Provide the [x, y] coordinate of the cell's center where the given text is located.  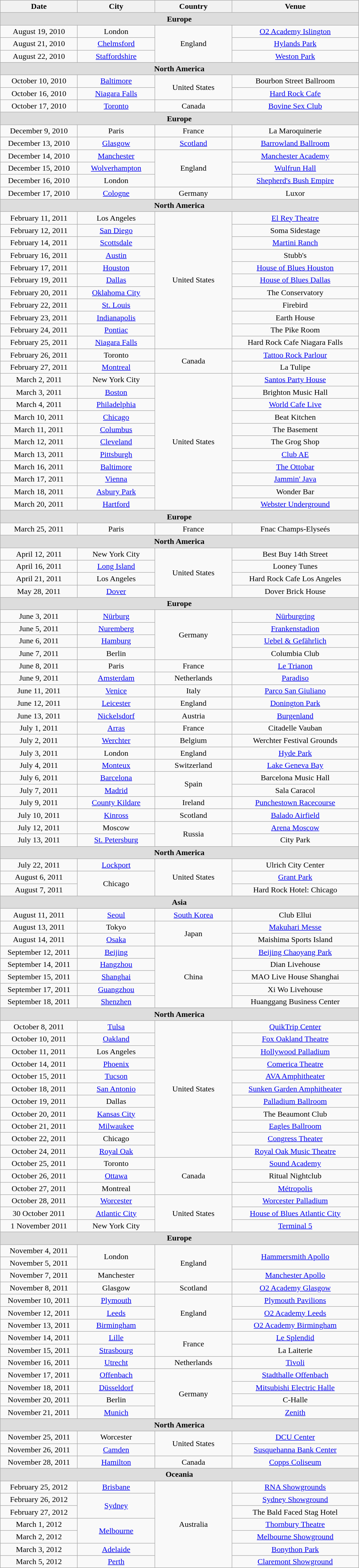
Huanggang Business Center [295, 1002]
April 16, 2011 [39, 566]
February 27, 2012 [39, 1512]
July 4, 2011 [39, 766]
March 2, 2011 [39, 380]
C-Halle [295, 1400]
October 21, 2011 [39, 1126]
Sunken Garden Amphitheater [295, 1089]
March 18, 2011 [39, 492]
Best Buy 14th Street [295, 554]
Dover Brick House [295, 591]
Indianapolis [116, 317]
April 21, 2011 [39, 579]
June 8, 2011 [39, 666]
Manchester Academy [295, 156]
October 10, 2010 [39, 81]
February 14, 2011 [39, 243]
Austin [116, 255]
Phoenix [116, 1064]
February 19, 2011 [39, 280]
October 15, 2011 [39, 1076]
July 10, 2011 [39, 815]
November 25, 2011 [39, 1437]
Russia [193, 834]
Hangzhou [116, 965]
Australia [193, 1524]
Donington Park [295, 703]
Firebird [295, 305]
July 1, 2011 [39, 728]
Tattoo Rock Parlour [295, 355]
Parco San Giuliano [295, 691]
Dover [116, 591]
Boston [116, 392]
Jammin' Java [295, 479]
August 19, 2010 [39, 31]
June 9, 2011 [39, 678]
Balado Airfield [295, 815]
Düsseldorf [116, 1388]
RNA Showgrounds [295, 1487]
Melbourne [116, 1530]
Royal Oak Music Theatre [295, 1151]
Vienna [116, 479]
October 26, 2011 [39, 1176]
August 7, 2011 [39, 890]
March 3, 2012 [39, 1549]
October 14, 2011 [39, 1064]
The Grog Shop [295, 442]
Shanghai [116, 977]
November 17, 2011 [39, 1375]
April 12, 2011 [39, 554]
Hamburg [116, 641]
World Cafe Live [295, 405]
November 21, 2011 [39, 1412]
Wolverhampton [116, 168]
March 25, 2011 [39, 529]
Tucson [116, 1076]
O2 Academy Leeds [295, 1313]
Switzerland [193, 766]
Barcelona Music Hall [295, 778]
Hard Rock Cafe Niagara Falls [295, 342]
July 6, 2011 [39, 778]
Lake Geneva Bay [295, 766]
Oakland [116, 1039]
Brighton Music Hall [295, 392]
November 12, 2011 [39, 1313]
Arena Moscow [295, 828]
MAO Live House Shanghai [295, 977]
Chelmsford [116, 44]
Ritual Nightclub [295, 1176]
Nickelsdorf [116, 716]
Strasbourg [116, 1350]
Barrowland Ballroom [295, 143]
Madrid [116, 790]
Amsterdam [116, 678]
Santos Party House [295, 380]
July 13, 2011 [39, 840]
June 5, 2011 [39, 629]
July 2, 2011 [39, 740]
Perth [116, 1562]
Xi Wo Livehouse [295, 989]
Staffordshire [116, 56]
November 26, 2011 [39, 1450]
La Tulipe [295, 367]
February 26, 2012 [39, 1499]
Shenzhen [116, 1002]
Leicester [116, 703]
June 13, 2011 [39, 716]
October 24, 2011 [39, 1151]
Hartford [116, 504]
Nürburgring [295, 616]
March 12, 2011 [39, 442]
La Laiterie [295, 1350]
Wonder Bar [295, 492]
Columbia Club [295, 653]
30 October 2011 [39, 1213]
Tokyo [116, 927]
San Diego [116, 230]
October 18, 2011 [39, 1089]
Werchter [116, 740]
November 18, 2011 [39, 1388]
Asbury Park [116, 492]
La Maroquinerie [295, 131]
Club AE [295, 454]
November 5, 2011 [39, 1263]
Date [39, 7]
February 22, 2011 [39, 305]
Osaka [116, 939]
March 4, 2011 [39, 405]
Country [193, 7]
South Korea [193, 915]
Cleveland [116, 442]
June 12, 2011 [39, 703]
Pontiac [116, 330]
October 25, 2011 [39, 1164]
Scottsdale [116, 243]
Métropolis [295, 1189]
February 17, 2011 [39, 268]
July 12, 2011 [39, 828]
Fnac Champs-Elyseés [295, 529]
Congress Theater [295, 1138]
Punchestown Racecourse [295, 803]
Melbourne Showground [295, 1537]
Hard Rock Cafe [295, 93]
The Ottobar [295, 467]
Lille [116, 1338]
San Antonio [116, 1089]
China [193, 977]
February 25, 2012 [39, 1487]
November 13, 2011 [39, 1325]
December 9, 2010 [39, 131]
Munich [116, 1412]
AVA Amphitheater [295, 1076]
November 28, 2011 [39, 1462]
Moscow [116, 828]
February 26, 2011 [39, 355]
Guangzhou [116, 989]
September 14, 2011 [39, 965]
November 7, 2011 [39, 1275]
Plymouth Pavilions [295, 1300]
February 20, 2011 [39, 293]
Hammersmith Apollo [295, 1257]
Arras [116, 728]
November 20, 2011 [39, 1400]
Columbus [116, 430]
Offenbach [116, 1375]
Club Ellui [295, 915]
Barcelona [116, 778]
Stadthalle Offenbach [295, 1375]
Italy [193, 691]
August 6, 2011 [39, 877]
March 20, 2011 [39, 504]
Bonython Park [295, 1549]
Hard Rock Cafe Los Angeles [295, 579]
Tulsa [116, 1027]
Thornbury Theatre [295, 1524]
July 3, 2011 [39, 753]
Worcester Palladium [295, 1201]
Hamilton [116, 1462]
Citadelle Vauban [295, 728]
February 27, 2011 [39, 367]
August 11, 2011 [39, 915]
Venue [295, 7]
Copps Coliseum [295, 1462]
Monteux [116, 766]
Dian Livehouse [295, 965]
Houston [116, 268]
Belgium [193, 740]
Long Island [116, 566]
August 14, 2011 [39, 939]
December 16, 2010 [39, 181]
El Rey Theatre [295, 218]
Beat Kitchen [295, 417]
Le Splendid [295, 1338]
December 15, 2010 [39, 168]
Luxor [295, 193]
Oklahoma City [116, 293]
Ulrich City Center [295, 865]
Comerica Theatre [295, 1064]
City [116, 7]
August 22, 2010 [39, 56]
Werchter Festival Grounds [295, 740]
March 16, 2011 [39, 467]
August 13, 2011 [39, 927]
Stubb's [295, 255]
Philadelphia [116, 405]
October 16, 2010 [39, 93]
Ireland [193, 803]
Sound Academy [295, 1164]
Japan [193, 933]
Royal Oak [116, 1151]
October 11, 2011 [39, 1052]
Camden [116, 1450]
March 13, 2011 [39, 454]
October 17, 2010 [39, 106]
March 11, 2011 [39, 430]
October 19, 2011 [39, 1101]
Seoul [116, 915]
November 8, 2011 [39, 1288]
March 10, 2011 [39, 417]
Atlantic City [116, 1213]
Maishima Sports Island [295, 939]
February 11, 2011 [39, 218]
November 4, 2011 [39, 1251]
September 12, 2011 [39, 952]
Oceania [179, 1475]
Uebel & Gefährlich [295, 641]
February 16, 2011 [39, 255]
St. Louis [116, 305]
October 8, 2011 [39, 1027]
June 11, 2011 [39, 691]
November 14, 2011 [39, 1338]
Hard Rock Hotel: Chicago [295, 890]
Leeds [116, 1313]
Utrecht [116, 1363]
Manchester Apollo [295, 1275]
County Kildare [116, 803]
November 16, 2011 [39, 1363]
October 10, 2011 [39, 1039]
Zenith [295, 1412]
Shepherd's Bush Empire [295, 181]
December 17, 2010 [39, 193]
Tivoli [295, 1363]
Milwaukee [116, 1126]
November 10, 2011 [39, 1300]
The Basement [295, 430]
Terminal 5 [295, 1226]
O2 Academy Birmingham [295, 1325]
October 22, 2011 [39, 1138]
Paradiso [295, 678]
Sala Caracol [295, 790]
Pittsburgh [116, 454]
Webster Underground [295, 504]
May 28, 2011 [39, 591]
Sydney Showground [295, 1499]
Looney Tunes [295, 566]
February 23, 2011 [39, 317]
Cologne [116, 193]
June 7, 2011 [39, 653]
Beijing [116, 952]
Hyde Park [295, 753]
Bovine Sex Club [295, 106]
October 20, 2011 [39, 1114]
Le Trianon [295, 666]
Wulfrun Hall [295, 168]
The Conservatory [295, 293]
QuikTrip Center [295, 1027]
Burgenland [295, 716]
Earth House [295, 317]
November 15, 2011 [39, 1350]
O2 Academy Glasgow [295, 1288]
December 14, 2010 [39, 156]
August 21, 2010 [39, 44]
1 November 2011 [39, 1226]
Austria [193, 716]
Kansas City [116, 1114]
St. Petersburg [116, 840]
House of Blues Dallas [295, 280]
House of Blues Houston [295, 268]
Beijing Chaoyang Park [295, 952]
March 1, 2012 [39, 1524]
December 13, 2010 [39, 143]
Plymouth [116, 1300]
Frankenstadion [295, 629]
Palladium Ballroom [295, 1101]
Soma Sidestage [295, 230]
O2 Academy Islington [295, 31]
September 18, 2011 [39, 1002]
February 24, 2011 [39, 330]
Nürburg [116, 616]
June 3, 2011 [39, 616]
Eagles Ballroom [295, 1126]
The Bald Faced Stag Hotel [295, 1512]
Nuremberg [116, 629]
Sydney [116, 1506]
Birmingham [116, 1325]
Ottawa [116, 1176]
October 27, 2011 [39, 1189]
Hollywood Palladium [295, 1052]
July 22, 2011 [39, 865]
DCU Center [295, 1437]
Grant Park [295, 877]
Adelaide [116, 1549]
Lockport [116, 865]
Weston Park [295, 56]
March 3, 2011 [39, 392]
The Pike Room [295, 330]
Claremont Showground [295, 1562]
March 2, 2012 [39, 1537]
June 6, 2011 [39, 641]
March 5, 2012 [39, 1562]
Martini Ranch [295, 243]
February 25, 2011 [39, 342]
July 7, 2011 [39, 790]
Spain [193, 784]
Makuhari Messe [295, 927]
Brisbane [116, 1487]
Asia [179, 902]
Kinross [116, 815]
Fox Oakland Theatre [295, 1039]
City Park [295, 840]
Bourbon Street Ballroom [295, 81]
September 17, 2011 [39, 989]
March 17, 2011 [39, 479]
July 9, 2011 [39, 803]
Venice [116, 691]
February 12, 2011 [39, 230]
The Beaumont Club [295, 1114]
October 28, 2011 [39, 1201]
Susquehanna Bank Center [295, 1450]
House of Blues Atlantic City [295, 1213]
Mitsubishi Electric Halle [295, 1388]
September 15, 2011 [39, 977]
Hylands Park [295, 44]
